Pinpoint the cell where the given text exists, returning its [x, y] midpoint coordinate. 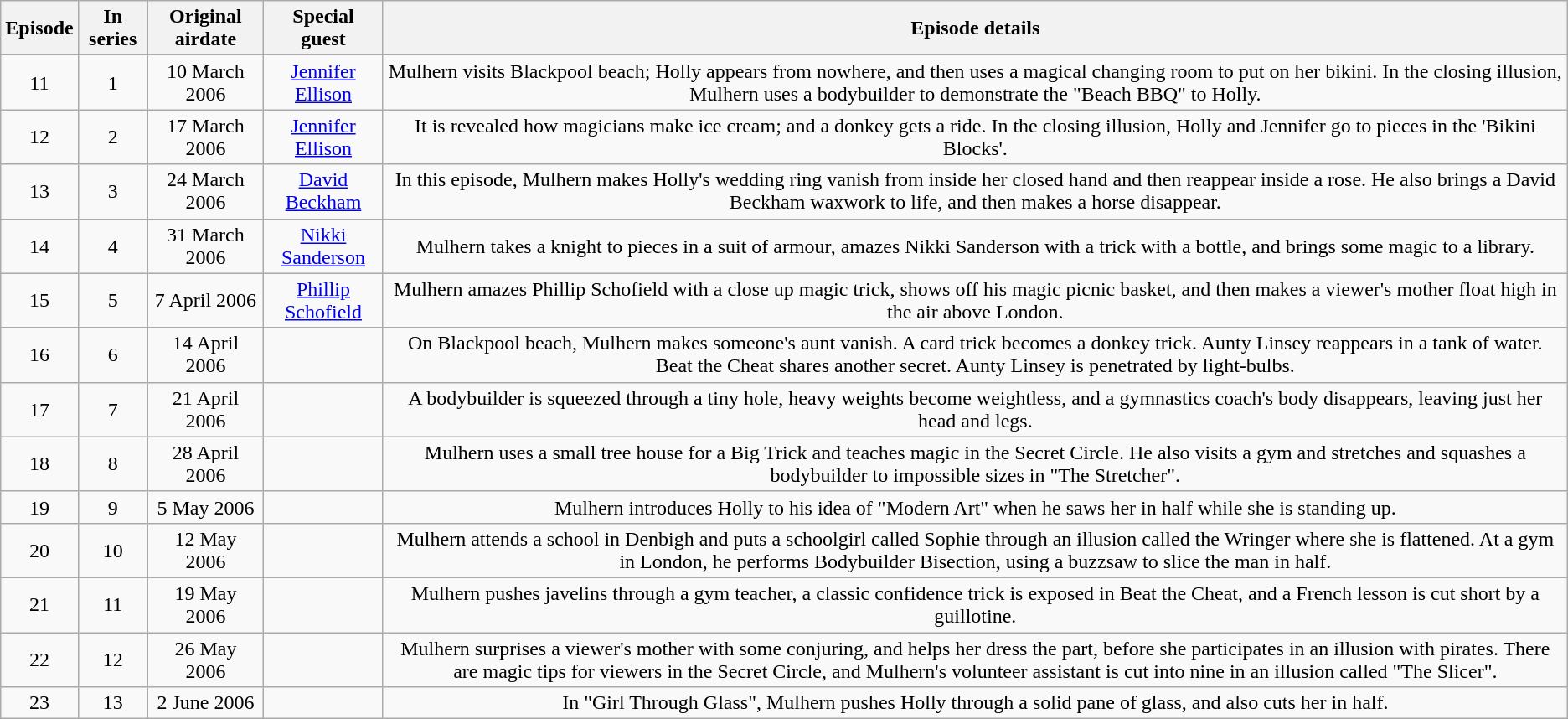
21 [39, 605]
8 [112, 464]
26 May 2006 [205, 659]
In "Girl Through Glass", Mulhern pushes Holly through a solid pane of glass, and also cuts her in half. [975, 703]
Mulhern introduces Holly to his idea of "Modern Art" when he saws her in half while she is standing up. [975, 507]
David Beckham [323, 191]
15 [39, 300]
17 [39, 409]
12 May 2006 [205, 550]
19 [39, 507]
23 [39, 703]
2 [112, 137]
16 [39, 355]
19 May 2006 [205, 605]
2 June 2006 [205, 703]
Mulhern takes a knight to pieces in a suit of armour, amazes Nikki Sanderson with a trick with a bottle, and brings some magic to a library. [975, 246]
17 March 2006 [205, 137]
1 [112, 82]
Original airdate [205, 28]
14 [39, 246]
7 [112, 409]
6 [112, 355]
10 March 2006 [205, 82]
21 April 2006 [205, 409]
4 [112, 246]
31 March 2006 [205, 246]
Nikki Sanderson [323, 246]
Episode details [975, 28]
20 [39, 550]
Episode [39, 28]
In series [112, 28]
10 [112, 550]
22 [39, 659]
3 [112, 191]
24 March 2006 [205, 191]
9 [112, 507]
Special guest [323, 28]
7 April 2006 [205, 300]
5 May 2006 [205, 507]
28 April 2006 [205, 464]
Phillip Schofield [323, 300]
5 [112, 300]
18 [39, 464]
14 April 2006 [205, 355]
